Locate the cell with the specified text and output its [X, Y] center coordinate. 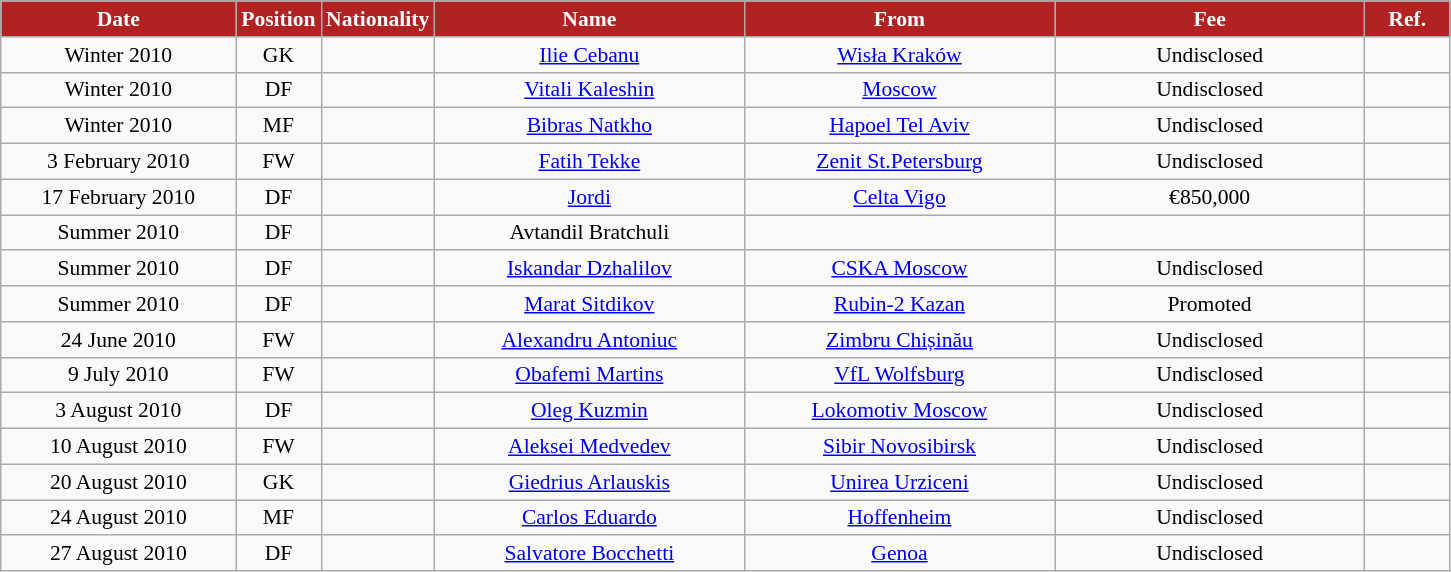
Promoted [1210, 304]
Unirea Urziceni [899, 482]
VfL Wolfsburg [899, 375]
Oleg Kuzmin [589, 411]
Moscow [899, 90]
Marat Sitdikov [589, 304]
Carlos Eduardo [589, 518]
Nationality [378, 19]
Lokomotiv Moscow [899, 411]
9 July 2010 [118, 375]
Name [589, 19]
Giedrius Arlauskis [589, 482]
Ref. [1408, 19]
Zimbru Chișinău [899, 340]
Avtandil Bratchuli [589, 233]
Celta Vigo [899, 197]
Hapoel Tel Aviv [899, 126]
Iskandar Dzhalilov [589, 269]
Salvatore Bocchetti [589, 554]
Alexandru Antoniuc [589, 340]
10 August 2010 [118, 447]
Bibras Natkho [589, 126]
Jordi [589, 197]
3 August 2010 [118, 411]
CSKA Moscow [899, 269]
Position [278, 19]
Date [118, 19]
Fee [1210, 19]
Vitali Kaleshin [589, 90]
Sibir Novosibirsk [899, 447]
24 June 2010 [118, 340]
Hoffenheim [899, 518]
Wisła Kraków [899, 55]
Fatih Tekke [589, 162]
Zenit St.Petersburg [899, 162]
Obafemi Martins [589, 375]
20 August 2010 [118, 482]
Ilie Cebanu [589, 55]
27 August 2010 [118, 554]
3 February 2010 [118, 162]
Aleksei Medvedev [589, 447]
24 August 2010 [118, 518]
€850,000 [1210, 197]
Genoa [899, 554]
From [899, 19]
Rubin-2 Kazan [899, 304]
17 February 2010 [118, 197]
